Output the [x, y] coordinate of the center of the cell containing the given text.  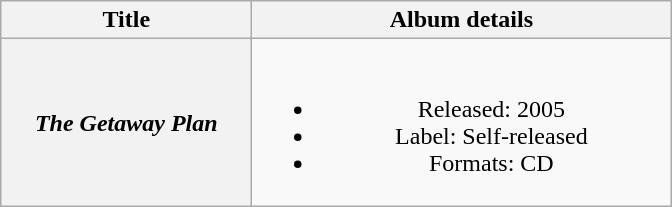
Album details [462, 20]
Released: 2005Label: Self-releasedFormats: CD [462, 122]
Title [126, 20]
The Getaway Plan [126, 122]
